Capture the cell that displays the provided text and extract its (X, Y) central coordinate. 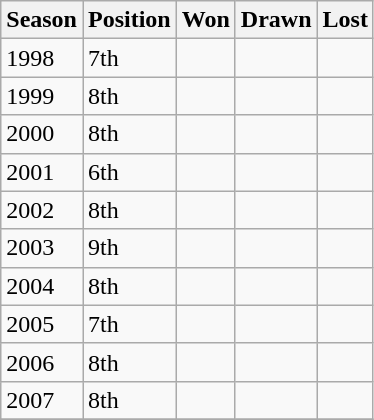
2005 (42, 324)
2006 (42, 362)
2004 (42, 286)
6th (129, 172)
1998 (42, 58)
2000 (42, 134)
2003 (42, 248)
2007 (42, 400)
Drawn (276, 20)
2001 (42, 172)
9th (129, 248)
Lost (345, 20)
Won (206, 20)
Season (42, 20)
1999 (42, 96)
2002 (42, 210)
Position (129, 20)
